Search for the cell housing the specified text and yield its [X, Y] center coordinate. 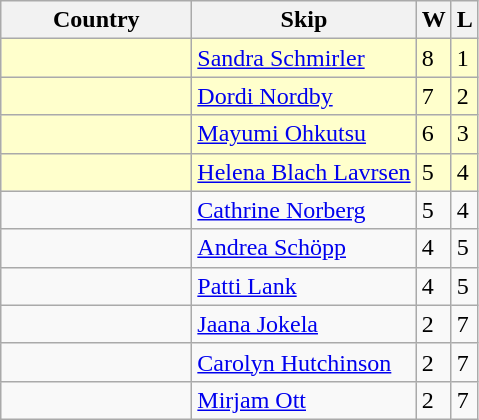
Country [96, 20]
W [434, 20]
Dordi Nordby [304, 96]
Mayumi Ohkutsu [304, 134]
Andrea Schöpp [304, 248]
Helena Blach Lavrsen [304, 172]
6 [434, 134]
Sandra Schmirler [304, 58]
Mirjam Ott [304, 400]
Jaana Jokela [304, 324]
8 [434, 58]
Cathrine Norberg [304, 210]
1 [464, 58]
Skip [304, 20]
Carolyn Hutchinson [304, 362]
Patti Lank [304, 286]
3 [464, 134]
L [464, 20]
